Pinpoint the cell where the given text exists, returning its (x, y) midpoint coordinate. 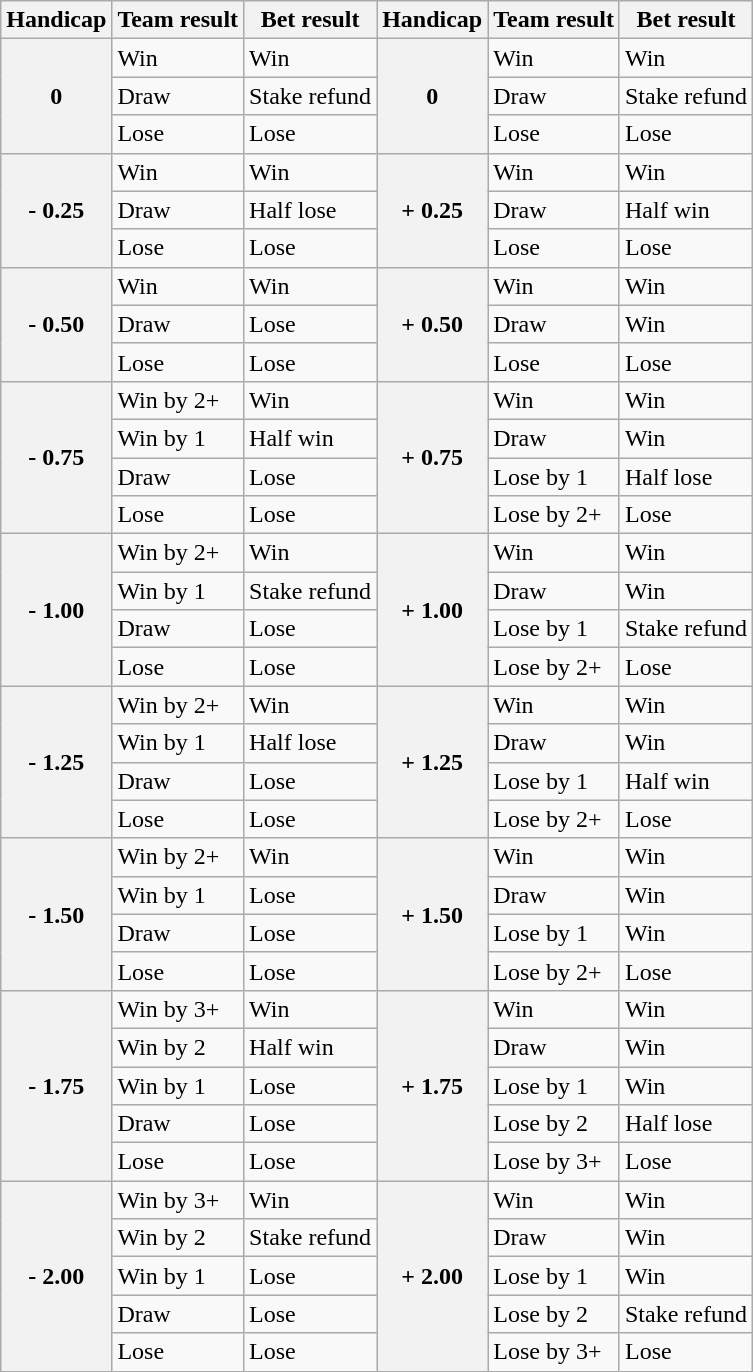
+ 1.00 (432, 610)
+ 1.50 (432, 914)
+ 0.25 (432, 210)
+ 0.50 (432, 324)
- 1.25 (56, 762)
+ 2.00 (432, 1276)
- 1.50 (56, 914)
+ 0.75 (432, 457)
- 2.00 (56, 1276)
- 0.75 (56, 457)
- 1.00 (56, 610)
- 0.50 (56, 324)
- 1.75 (56, 1085)
+ 1.25 (432, 762)
+ 1.75 (432, 1085)
- 0.25 (56, 210)
